Extract the [X, Y] coordinate from the center of the cell holding the provided text.  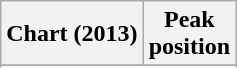
Chart (2013) [72, 34]
Peakposition [189, 34]
